Return the (x, y) coordinate for the center point of the cell that contains the specified text.  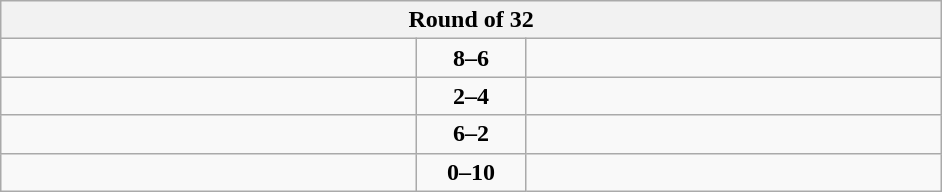
6–2 (472, 134)
8–6 (472, 58)
2–4 (472, 96)
0–10 (472, 172)
Round of 32 (472, 20)
